Find where the given text appears and provide that cell's center as [X, Y] coordinate. 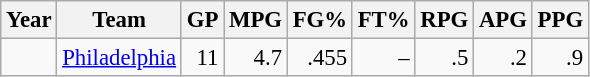
APG [504, 20]
RPG [444, 20]
.5 [444, 58]
4.7 [256, 58]
.2 [504, 58]
FG% [320, 20]
.9 [560, 58]
Philadelphia [119, 58]
GP [202, 20]
MPG [256, 20]
PPG [560, 20]
.455 [320, 58]
11 [202, 58]
– [384, 58]
Team [119, 20]
Year [29, 20]
FT% [384, 20]
